Provide the (x, y) coordinate of the cell's center where the given text is located.  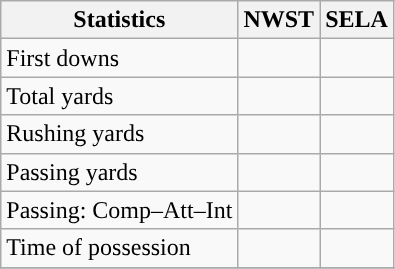
Passing: Comp–Att–Int (120, 210)
Total yards (120, 96)
Time of possession (120, 248)
First downs (120, 58)
SELA (357, 20)
Rushing yards (120, 134)
Statistics (120, 20)
Passing yards (120, 172)
NWST (279, 20)
